Scan for the cell matching the given text and deliver its (X, Y) coordinate at center. 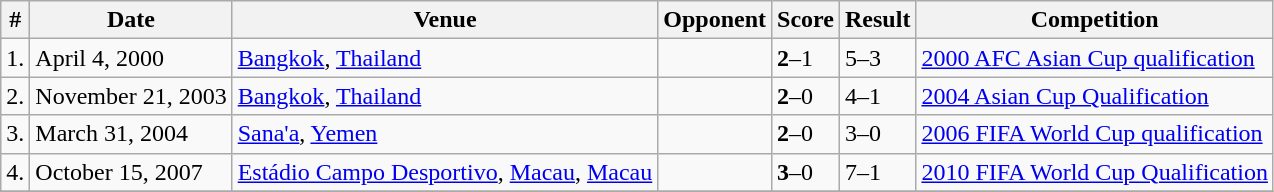
April 4, 2000 (131, 58)
2000 AFC Asian Cup qualification (1095, 58)
# (16, 20)
2–1 (806, 58)
1. (16, 58)
Score (806, 20)
4–1 (878, 96)
October 15, 2007 (131, 172)
Estádio Campo Desportivo, Macau, Macau (445, 172)
Date (131, 20)
Venue (445, 20)
5–3 (878, 58)
2. (16, 96)
Competition (1095, 20)
March 31, 2004 (131, 134)
2010 FIFA World Cup Qualification (1095, 172)
7–1 (878, 172)
2004 Asian Cup Qualification (1095, 96)
4. (16, 172)
Result (878, 20)
Opponent (715, 20)
Sana'a, Yemen (445, 134)
3. (16, 134)
November 21, 2003 (131, 96)
2006 FIFA World Cup qualification (1095, 134)
